Return (X, Y) of the center of cell containing provided text 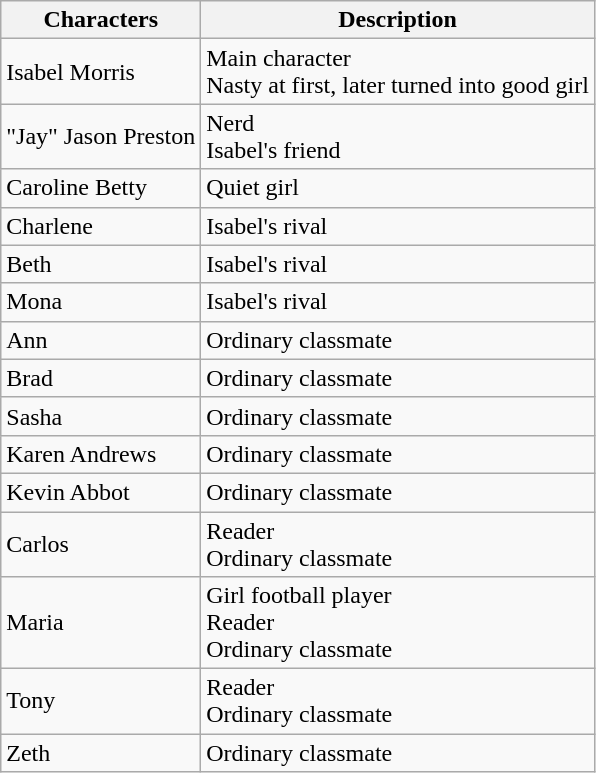
Quiet girl (398, 188)
Nerd Isabel's friend (398, 136)
Kevin Abbot (101, 492)
Tony (101, 702)
Sasha (101, 416)
Girl football player Reader Ordinary classmate (398, 623)
Ann (101, 340)
Characters (101, 20)
Maria (101, 623)
Beth (101, 264)
Charlene (101, 226)
Isabel Morris (101, 72)
Brad (101, 378)
Carlos (101, 544)
Caroline Betty (101, 188)
"Jay" Jason Preston (101, 136)
Zeth (101, 753)
Karen Andrews (101, 454)
Description (398, 20)
Mona (101, 302)
Main character Nasty at first, later turned into good girl (398, 72)
